Return the (x, y) coordinate for the center point of the cell that contains the specified text.  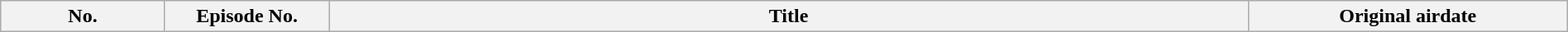
Original airdate (1408, 16)
No. (83, 16)
Episode No. (246, 16)
Title (789, 16)
